Identify which cell holds the provided text, then report its [X, Y] central coordinate. 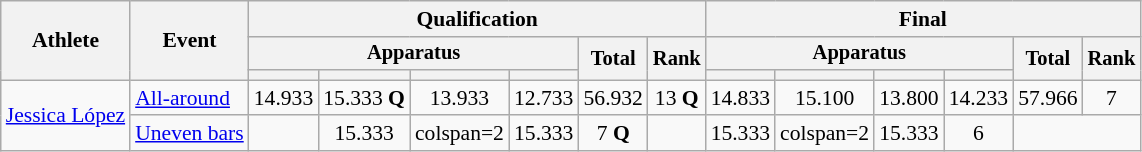
13.800 [908, 98]
Event [190, 40]
7 Q [612, 134]
7 [1112, 98]
Jessica López [66, 116]
Athlete [66, 40]
12.733 [544, 98]
14.833 [740, 98]
57.966 [1048, 98]
14.233 [978, 98]
13.933 [460, 98]
15.333 Q [364, 98]
Uneven bars [190, 134]
14.933 [284, 98]
56.932 [612, 98]
13 Q [677, 98]
15.100 [824, 98]
All-around [190, 98]
Final [924, 19]
Qualification [478, 19]
6 [978, 134]
